Output the (X, Y) coordinate of the center of the cell containing the given text.  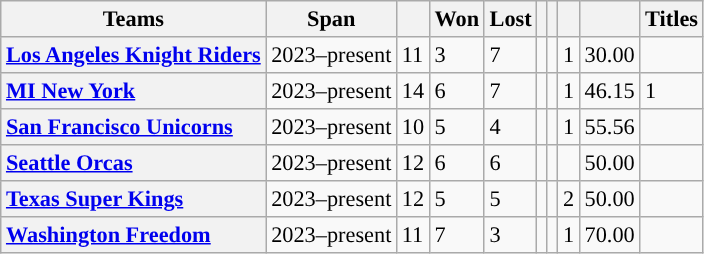
Los Angeles Knight Riders (134, 55)
55.56 (610, 126)
Span (332, 19)
14 (414, 90)
2 (569, 198)
4 (510, 126)
Won (456, 19)
Lost (510, 19)
Texas Super Kings (134, 198)
Washington Freedom (134, 234)
MI New York (134, 90)
46.15 (610, 90)
Seattle Orcas (134, 162)
30.00 (610, 55)
San Francisco Unicorns (134, 126)
10 (414, 126)
70.00 (610, 234)
Teams (134, 19)
Titles (672, 19)
